Pinpoint the cell where the given text exists, returning its (X, Y) midpoint coordinate. 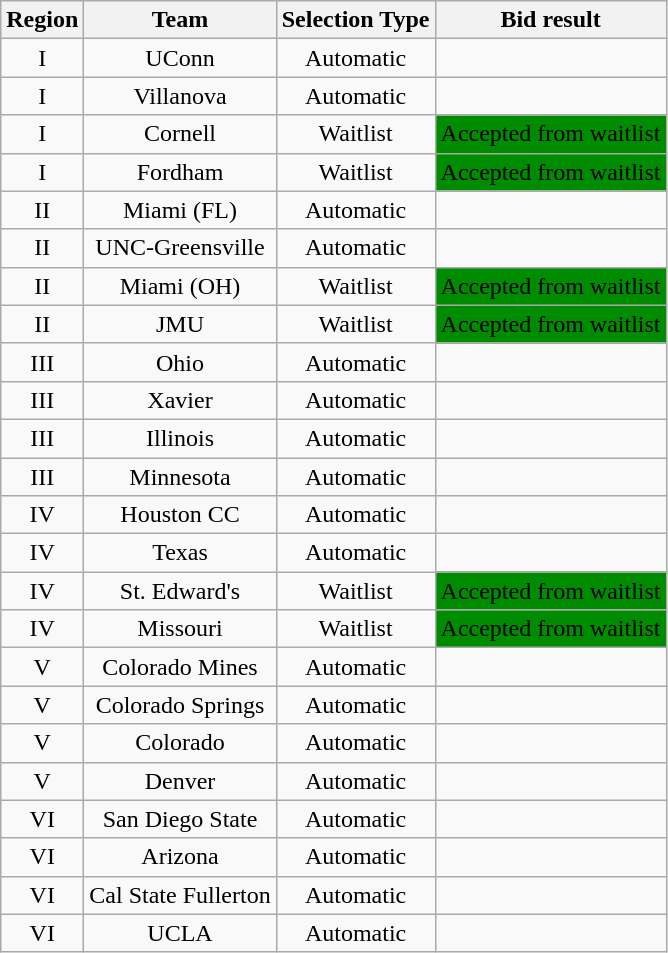
St. Edward's (180, 591)
Minnesota (180, 477)
Ohio (180, 362)
Cornell (180, 134)
Bid result (550, 20)
Colorado (180, 743)
Colorado Mines (180, 667)
Arizona (180, 857)
Cal State Fullerton (180, 895)
UNC-Greensville (180, 248)
UConn (180, 58)
Villanova (180, 96)
Xavier (180, 400)
Region (42, 20)
Colorado Springs (180, 705)
Houston CC (180, 515)
Miami (OH) (180, 286)
Missouri (180, 629)
JMU (180, 324)
Texas (180, 553)
Team (180, 20)
Illinois (180, 438)
UCLA (180, 933)
Fordham (180, 172)
Miami (FL) (180, 210)
Selection Type (356, 20)
Denver (180, 781)
San Diego State (180, 819)
